For the text-containing cell, return its midpoint in (X, Y) coordinate format. 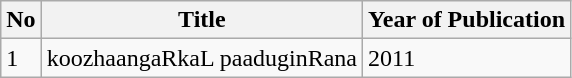
Year of Publication (467, 20)
Title (202, 20)
1 (21, 58)
2011 (467, 58)
koozhaangaRkaL paaduginRana (202, 58)
No (21, 20)
